For the text-containing cell, return its midpoint in [X, Y] coordinate format. 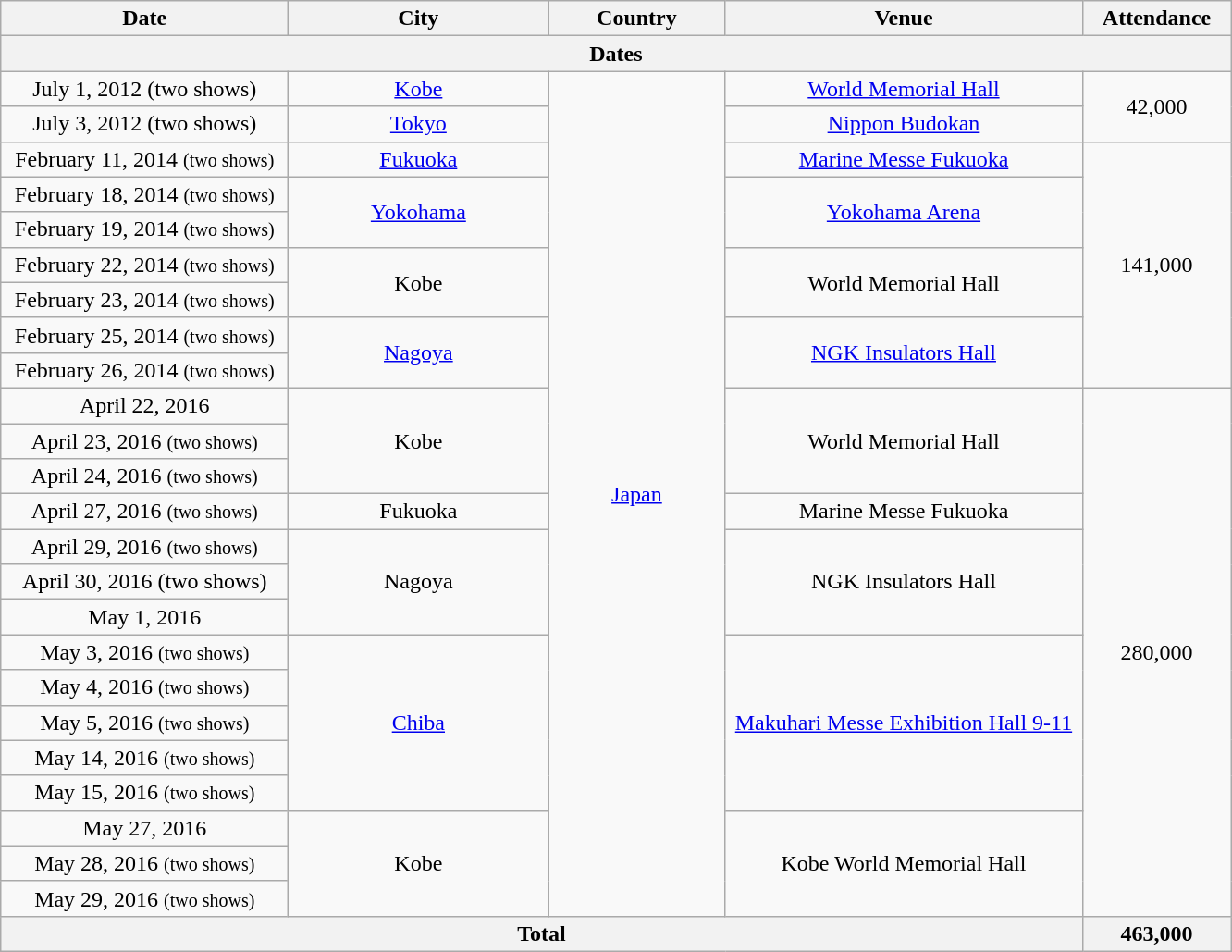
July 1, 2012 (two shows) [144, 89]
Venue [904, 19]
280,000 [1156, 651]
May 29, 2016 (two shows) [144, 898]
February 23, 2014 (two shows) [144, 300]
May 27, 2016 [144, 828]
February 18, 2014 (two shows) [144, 194]
July 3, 2012 (two shows) [144, 124]
May 4, 2016 (two shows) [144, 687]
February 25, 2014 (two shows) [144, 335]
Chiba [418, 723]
City [418, 19]
Makuhari Messe Exhibition Hall 9-11 [904, 723]
141,000 [1156, 265]
Attendance [1156, 19]
Japan [636, 494]
May 14, 2016 (two shows) [144, 758]
Dates [616, 54]
May 5, 2016 (two shows) [144, 723]
April 30, 2016 (two shows) [144, 582]
February 11, 2014 (two shows) [144, 159]
463,000 [1156, 933]
May 1, 2016 [144, 617]
Yokohama Arena [904, 212]
February 19, 2014 (two shows) [144, 229]
April 22, 2016 [144, 405]
Total [542, 933]
April 27, 2016 (two shows) [144, 512]
May 15, 2016 (two shows) [144, 793]
April 29, 2016 (two shows) [144, 547]
April 24, 2016 (two shows) [144, 476]
Kobe World Memorial Hall [904, 863]
Nippon Budokan [904, 124]
April 23, 2016 (two shows) [144, 441]
May 28, 2016 (two shows) [144, 863]
May 3, 2016 (two shows) [144, 652]
Date [144, 19]
42,000 [1156, 106]
Yokohama [418, 212]
Tokyo [418, 124]
Country [636, 19]
February 26, 2014 (two shows) [144, 370]
February 22, 2014 (two shows) [144, 265]
